From the cell containing the given text, extract its center point as [x, y] coordinate. 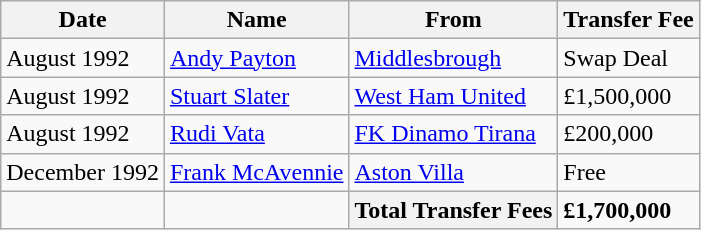
FK Dinamo Tirana [454, 134]
Transfer Fee [628, 20]
Name [256, 20]
Frank McAvennie [256, 172]
Total Transfer Fees [454, 210]
From [454, 20]
£1,700,000 [628, 210]
Swap Deal [628, 58]
£200,000 [628, 134]
Free [628, 172]
£1,500,000 [628, 96]
Middlesbrough [454, 58]
West Ham United [454, 96]
Stuart Slater [256, 96]
December 1992 [83, 172]
Rudi Vata [256, 134]
Aston Villa [454, 172]
Date [83, 20]
Andy Payton [256, 58]
